Return the (X, Y) coordinate for the center point of the cell that contains the specified text.  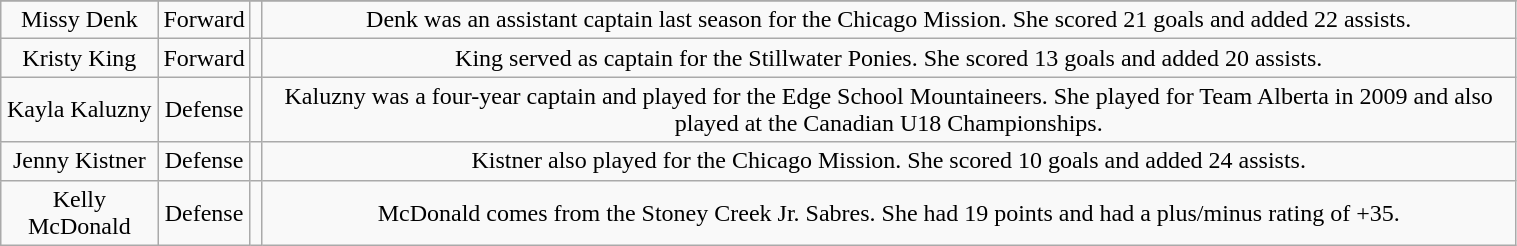
Kayla Kaluzny (80, 110)
Missy Denk (80, 20)
McDonald comes from the Stoney Creek Jr. Sabres. She had 19 points and had a plus/minus rating of +35. (888, 212)
Denk was an assistant captain last season for the Chicago Mission. She scored 21 goals and added 22 assists. (888, 20)
Kristy King (80, 58)
Kistner also played for the Chicago Mission. She scored 10 goals and added 24 assists. (888, 161)
Kelly McDonald (80, 212)
Jenny Kistner (80, 161)
King served as captain for the Stillwater Ponies. She scored 13 goals and added 20 assists. (888, 58)
